Return the [x, y] coordinate for the center point of the cell that contains the specified text.  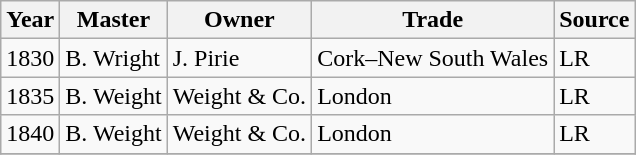
1835 [30, 96]
Source [594, 20]
B. Wright [114, 58]
Master [114, 20]
Cork–New South Wales [433, 58]
Trade [433, 20]
J. Pirie [239, 58]
Owner [239, 20]
1840 [30, 134]
Year [30, 20]
1830 [30, 58]
